Provide the (x, y) coordinate of the cell's center where the given text is located.  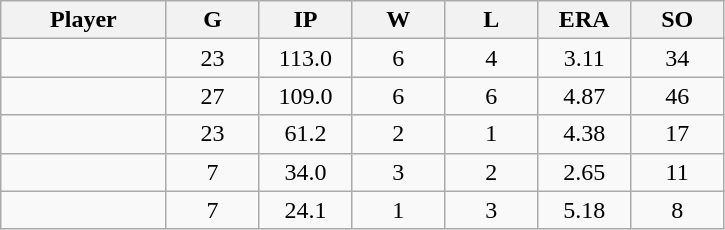
3.11 (584, 58)
34 (678, 58)
W (398, 20)
17 (678, 134)
61.2 (306, 134)
46 (678, 96)
34.0 (306, 172)
Player (84, 20)
G (212, 20)
4 (492, 58)
27 (212, 96)
L (492, 20)
2.65 (584, 172)
113.0 (306, 58)
SO (678, 20)
11 (678, 172)
4.87 (584, 96)
24.1 (306, 210)
4.38 (584, 134)
IP (306, 20)
5.18 (584, 210)
8 (678, 210)
ERA (584, 20)
109.0 (306, 96)
